Search for the cell housing the specified text and yield its (x, y) center coordinate. 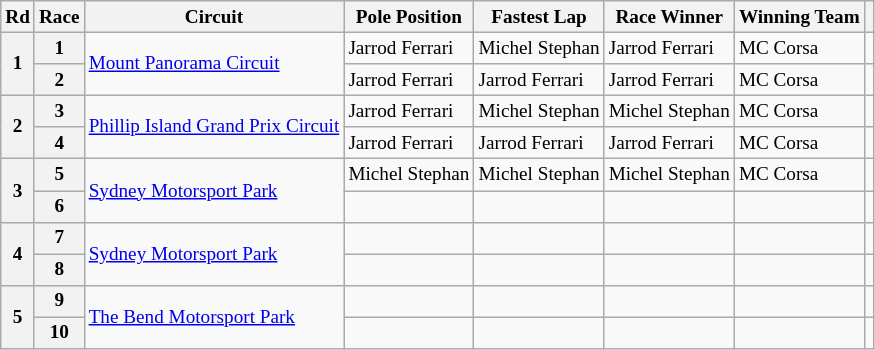
The Bend Motorsport Park (214, 316)
Circuit (214, 17)
Phillip Island Grand Prix Circuit (214, 126)
Pole Position (409, 17)
8 (59, 270)
9 (59, 301)
6 (59, 206)
Race Winner (669, 17)
Winning Team (799, 17)
10 (59, 333)
7 (59, 238)
Fastest Lap (539, 17)
Rd (18, 17)
Mount Panorama Circuit (214, 64)
Race (59, 17)
